Detect which cell encompasses the target text, then output its (x, y) center coordinate. 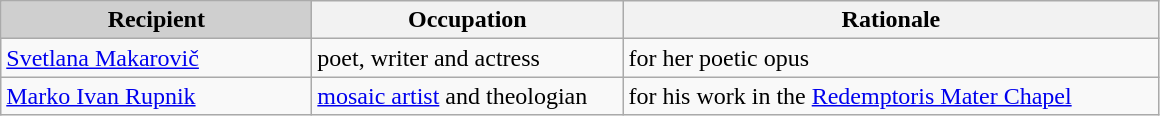
Marko Ivan Rupnik (156, 96)
Recipient (156, 20)
Occupation (468, 20)
Svetlana Makarovič (156, 58)
Rationale (891, 20)
for her poetic opus (891, 58)
for his work in the Redemptoris Mater Chapel (891, 96)
mosaic artist and theologian (468, 96)
poet, writer and actress (468, 58)
